Scan for the cell matching the given text and deliver its [X, Y] coordinate at center. 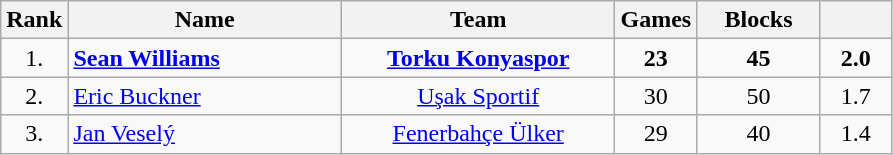
1. [34, 58]
Blocks [759, 20]
Games [656, 20]
Team [478, 20]
3. [34, 134]
1.4 [856, 134]
Eric Buckner [205, 96]
29 [656, 134]
30 [656, 96]
Sean Williams [205, 58]
1.7 [856, 96]
2. [34, 96]
45 [759, 58]
2.0 [856, 58]
23 [656, 58]
40 [759, 134]
Torku Konyaspor [478, 58]
Name [205, 20]
Uşak Sportif [478, 96]
Rank [34, 20]
Jan Veselý [205, 134]
50 [759, 96]
Fenerbahçe Ülker [478, 134]
